Capture the cell that displays the provided text and extract its [x, y] central coordinate. 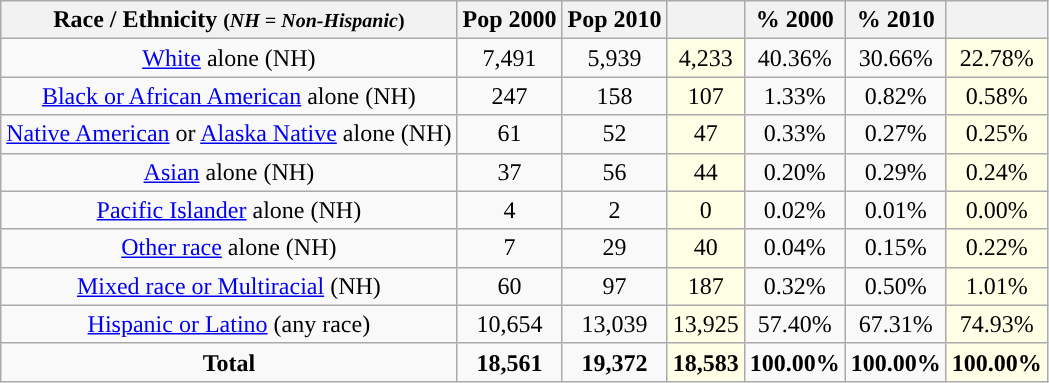
44 [706, 172]
0.82% [896, 96]
61 [510, 134]
Total [229, 362]
0.33% [794, 134]
18,583 [706, 362]
% 2000 [794, 20]
0.25% [996, 134]
29 [614, 248]
Race / Ethnicity (NH = Non-Hispanic) [229, 20]
247 [510, 96]
0.27% [896, 134]
60 [510, 286]
Pacific Islander alone (NH) [229, 210]
158 [614, 96]
40.36% [794, 58]
52 [614, 134]
187 [706, 286]
0.22% [996, 248]
19,372 [614, 362]
74.93% [996, 324]
Black or African American alone (NH) [229, 96]
67.31% [896, 324]
40 [706, 248]
0.15% [896, 248]
0.29% [896, 172]
0.32% [794, 286]
107 [706, 96]
7 [510, 248]
56 [614, 172]
0.20% [794, 172]
0.00% [996, 210]
7,491 [510, 58]
0.58% [996, 96]
37 [510, 172]
0.04% [794, 248]
18,561 [510, 362]
4 [510, 210]
5,939 [614, 58]
0.01% [896, 210]
4,233 [706, 58]
1.33% [794, 96]
Hispanic or Latino (any race) [229, 324]
Pop 2000 [510, 20]
22.78% [996, 58]
% 2010 [896, 20]
2 [614, 210]
Pop 2010 [614, 20]
Mixed race or Multiracial (NH) [229, 286]
1.01% [996, 286]
Asian alone (NH) [229, 172]
0.50% [896, 286]
0.24% [996, 172]
57.40% [794, 324]
White alone (NH) [229, 58]
0 [706, 210]
13,039 [614, 324]
13,925 [706, 324]
0.02% [794, 210]
Native American or Alaska Native alone (NH) [229, 134]
10,654 [510, 324]
97 [614, 286]
47 [706, 134]
Other race alone (NH) [229, 248]
30.66% [896, 58]
